Scan for the cell matching the given text and deliver its (X, Y) coordinate at center. 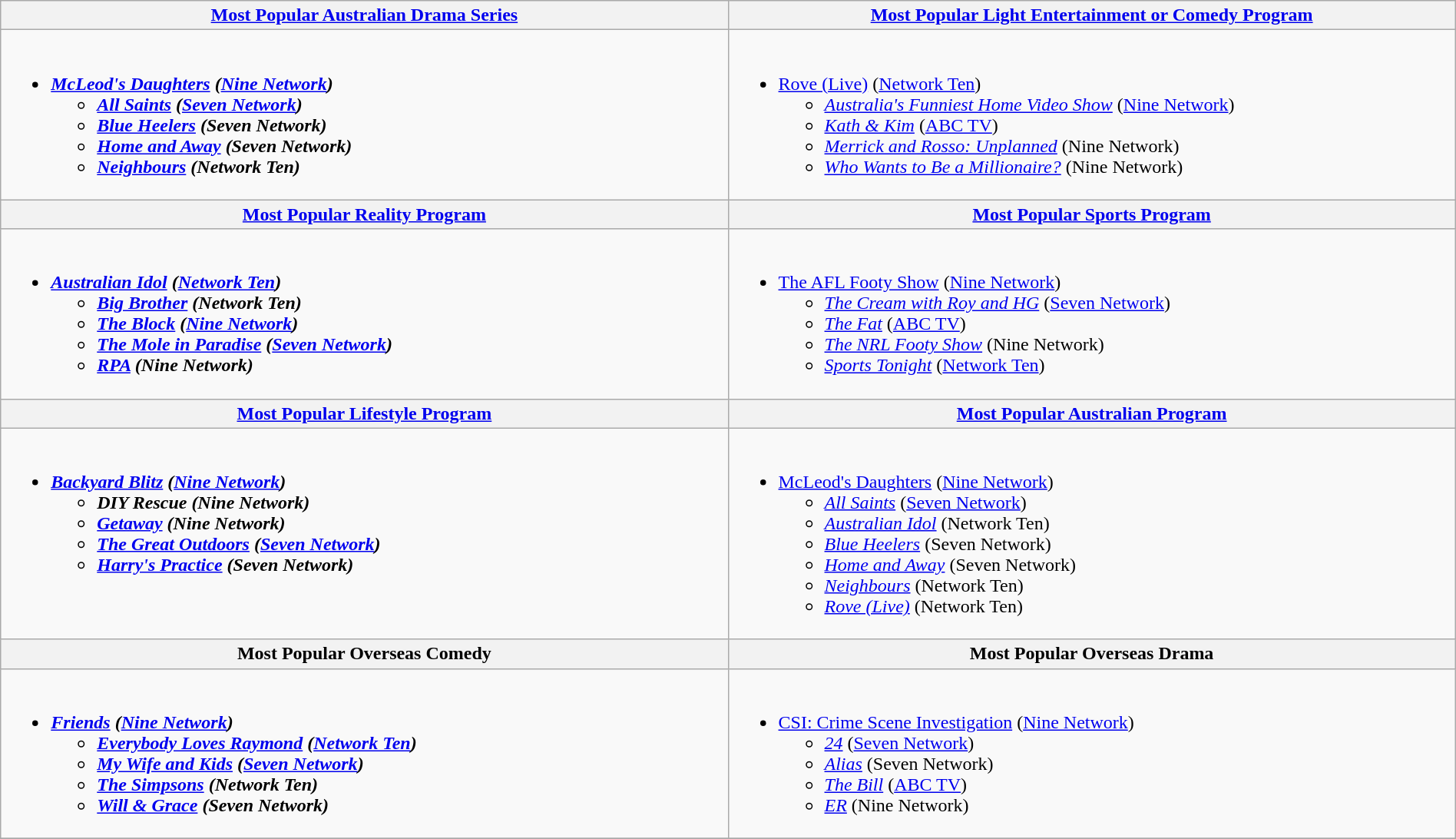
McLeod's Daughters (Nine Network)All Saints (Seven Network)Blue Heelers (Seven Network)Home and Away (Seven Network)Neighbours (Network Ten) (364, 115)
Most Popular Australian Drama Series (364, 15)
Most Popular Sports Program (1092, 214)
Backyard Blitz (Nine Network)DIY Rescue (Nine Network)Getaway (Nine Network)The Great Outdoors (Seven Network)Harry's Practice (Seven Network) (364, 533)
Most Popular Light Entertainment or Comedy Program (1092, 15)
Most Popular Overseas Comedy (364, 654)
CSI: Crime Scene Investigation (Nine Network)24 (Seven Network)Alias (Seven Network)The Bill (ABC TV)ER (Nine Network) (1092, 753)
Australian Idol (Network Ten)Big Brother (Network Ten)The Block (Nine Network)The Mole in Paradise (Seven Network)RPA (Nine Network) (364, 313)
Most Popular Australian Program (1092, 413)
Friends (Nine Network)Everybody Loves Raymond (Network Ten)My Wife and Kids (Seven Network)The Simpsons (Network Ten)Will & Grace (Seven Network) (364, 753)
Most Popular Reality Program (364, 214)
Most Popular Lifestyle Program (364, 413)
Most Popular Overseas Drama (1092, 654)
